Capture the cell that displays the provided text and extract its (x, y) central coordinate. 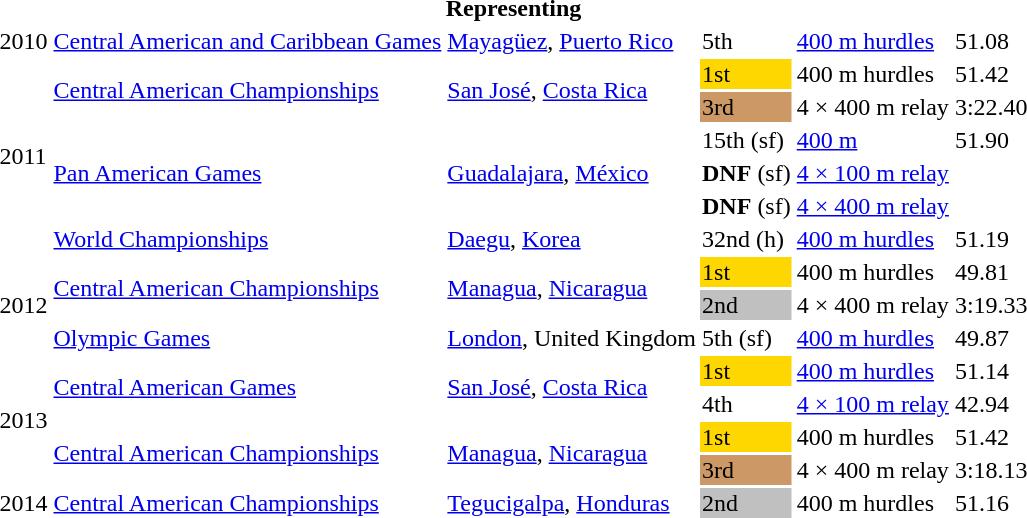
5th (747, 41)
Daegu, Korea (572, 239)
5th (sf) (747, 338)
Central American and Caribbean Games (248, 41)
Central American Games (248, 388)
32nd (h) (747, 239)
Guadalajara, México (572, 173)
Mayagüez, Puerto Rico (572, 41)
15th (sf) (747, 140)
Olympic Games (248, 338)
London, United Kingdom (572, 338)
4th (747, 404)
Tegucigalpa, Honduras (572, 503)
Pan American Games (248, 173)
World Championships (248, 239)
400 m (872, 140)
